Provide the [X, Y] coordinate of the cell's center where the given text is located.  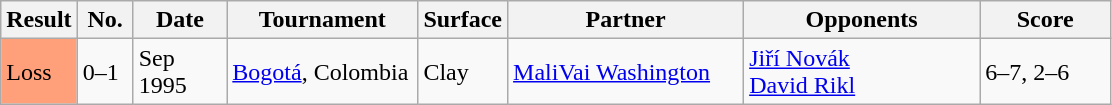
Loss [39, 72]
6–7, 2–6 [1046, 72]
Partner [626, 20]
Result [39, 20]
Score [1046, 20]
Clay [463, 72]
Opponents [862, 20]
Sep 1995 [180, 72]
No. [105, 20]
MaliVai Washington [626, 72]
Jiří Novák David Rikl [862, 72]
Bogotá, Colombia [322, 72]
Tournament [322, 20]
0–1 [105, 72]
Surface [463, 20]
Date [180, 20]
